Provide the (x, y) coordinate of the cell's center where the given text is located.  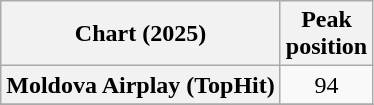
Moldova Airplay (TopHit) (141, 85)
Chart (2025) (141, 34)
94 (326, 85)
Peakposition (326, 34)
